Find where the given text appears and provide that cell's center as [x, y] coordinate. 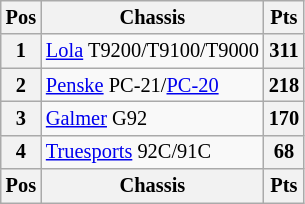
2 [21, 85]
Lola T9200/T9100/T9000 [152, 51]
68 [284, 152]
Penske PC-21/PC-20 [152, 85]
311 [284, 51]
4 [21, 152]
218 [284, 85]
Galmer G92 [152, 118]
Truesports 92C/91C [152, 152]
3 [21, 118]
1 [21, 51]
170 [284, 118]
